Identify which cell holds the provided text, then report its (x, y) central coordinate. 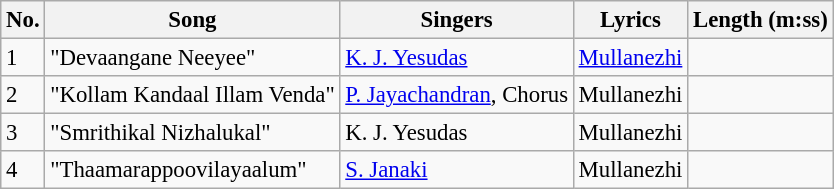
No. (23, 20)
Length (m:ss) (760, 20)
"Devaangane Neeyee" (192, 58)
2 (23, 95)
Lyrics (630, 20)
Singers (456, 20)
S. Janaki (456, 170)
4 (23, 170)
Song (192, 20)
"Kollam Kandaal Illam Venda" (192, 95)
3 (23, 133)
"Thaamarappoovilayaalum" (192, 170)
"Smrithikal Nizhalukal" (192, 133)
1 (23, 58)
P. Jayachandran, Chorus (456, 95)
